Output the (X, Y) coordinate of the center of the cell containing the given text.  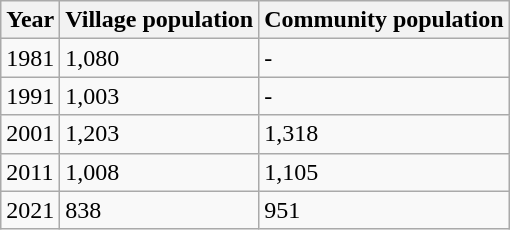
1,003 (160, 96)
2021 (30, 210)
Village population (160, 20)
1981 (30, 58)
1,318 (384, 134)
2001 (30, 134)
Year (30, 20)
1,080 (160, 58)
1,105 (384, 172)
1991 (30, 96)
1,008 (160, 172)
1,203 (160, 134)
951 (384, 210)
Community population (384, 20)
2011 (30, 172)
838 (160, 210)
